Return [x, y] of the center of cell containing provided text 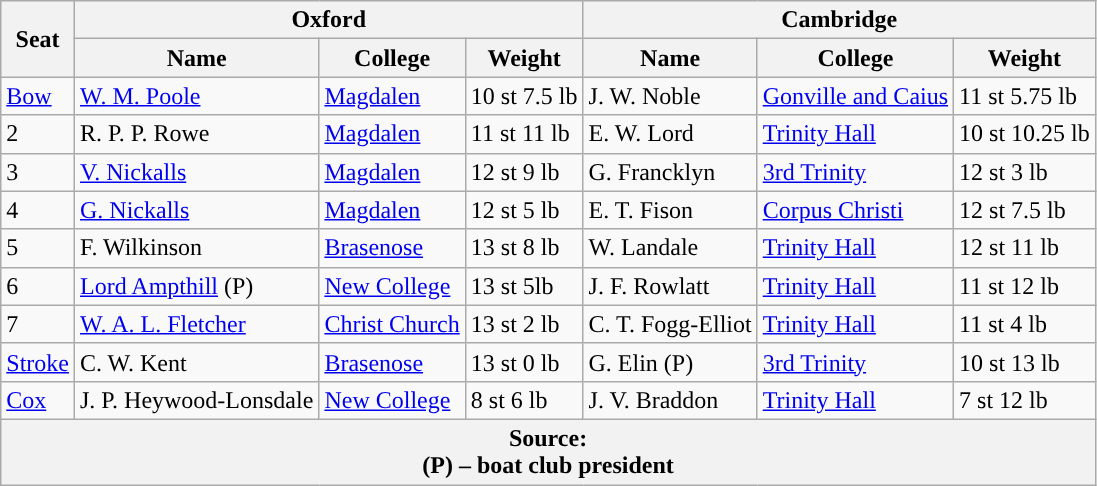
Lord Ampthill (P) [196, 286]
12 st 3 lb [1025, 172]
13 st 5lb [524, 286]
Corpus Christi [855, 210]
Cox [38, 400]
W. M. Poole [196, 96]
Gonville and Caius [855, 96]
J. P. Heywood-Lonsdale [196, 400]
7 [38, 324]
12 st 7.5 lb [1025, 210]
E. T. Fison [670, 210]
G. Elin (P) [670, 362]
7 st 12 lb [1025, 400]
10 st 13 lb [1025, 362]
12 st 5 lb [524, 210]
J. W. Noble [670, 96]
4 [38, 210]
8 st 6 lb [524, 400]
W. Landale [670, 248]
Christ Church [392, 324]
3 [38, 172]
J. F. Rowlatt [670, 286]
13 st 2 lb [524, 324]
Seat [38, 39]
13 st 0 lb [524, 362]
11 st 4 lb [1025, 324]
11 st 12 lb [1025, 286]
Cambridge [839, 20]
F. Wilkinson [196, 248]
C. T. Fogg-Elliot [670, 324]
R. P. P. Rowe [196, 134]
5 [38, 248]
J. V. Braddon [670, 400]
G. Nickalls [196, 210]
G. Francklyn [670, 172]
6 [38, 286]
V. Nickalls [196, 172]
Source:(P) – boat club president [548, 452]
2 [38, 134]
12 st 11 lb [1025, 248]
Oxford [328, 20]
Bow [38, 96]
12 st 9 lb [524, 172]
Stroke [38, 362]
11 st 11 lb [524, 134]
E. W. Lord [670, 134]
11 st 5.75 lb [1025, 96]
10 st 10.25 lb [1025, 134]
13 st 8 lb [524, 248]
10 st 7.5 lb [524, 96]
W. A. L. Fletcher [196, 324]
C. W. Kent [196, 362]
